Return the [X, Y] coordinate for the center point of the cell that contains the specified text.  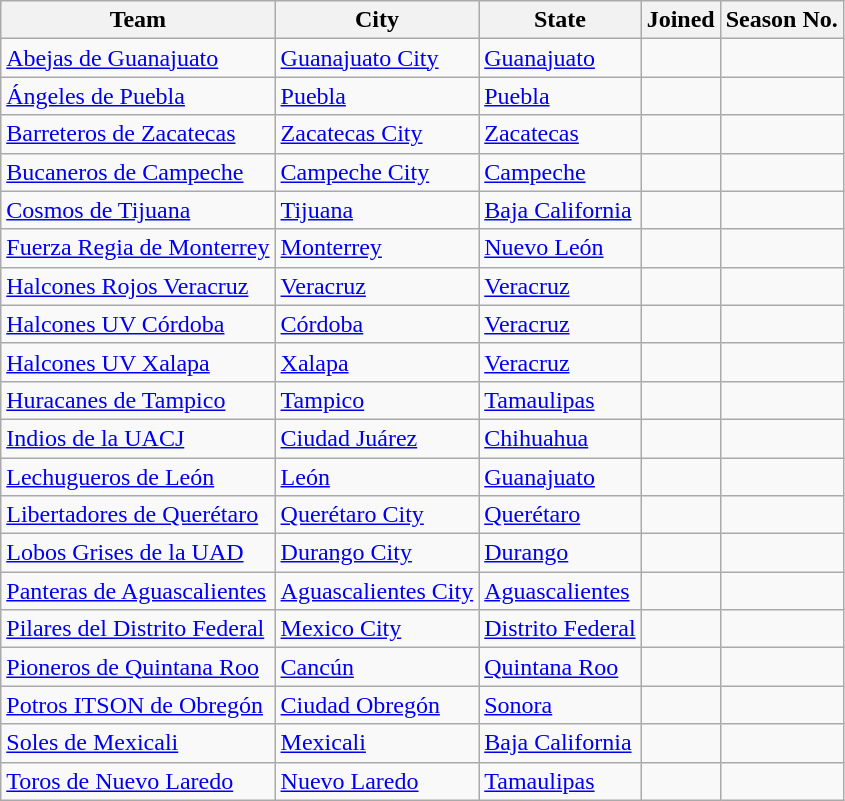
Sonora [560, 705]
Quintana Roo [560, 667]
Ciudad Obregón [377, 705]
Potros ITSON de Obregón [138, 705]
Xalapa [377, 362]
Indios de la UACJ [138, 438]
Zacatecas [560, 134]
Lechugueros de León [138, 477]
Tampico [377, 400]
Durango [560, 553]
Campeche [560, 172]
Cosmos de Tijuana [138, 210]
Huracanes de Tampico [138, 400]
Panteras de Aguascalientes [138, 591]
Ángeles de Puebla [138, 96]
Tijuana [377, 210]
Halcones UV Córdoba [138, 324]
Barreteros de Zacatecas [138, 134]
Guanajuato City [377, 58]
Joined [680, 20]
León [377, 477]
Durango City [377, 553]
Ciudad Juárez [377, 438]
Halcones Rojos Veracruz [138, 286]
Abejas de Guanajuato [138, 58]
Soles de Mexicali [138, 743]
City [377, 20]
Nuevo Laredo [377, 781]
Halcones UV Xalapa [138, 362]
Distrito Federal [560, 629]
Fuerza Regia de Monterrey [138, 248]
Mexicali [377, 743]
Mexico City [377, 629]
Cancún [377, 667]
Aguascalientes [560, 591]
Season No. [782, 20]
Toros de Nuevo Laredo [138, 781]
Querétaro [560, 515]
Campeche City [377, 172]
Libertadores de Querétaro [138, 515]
Nuevo León [560, 248]
Pilares del Distrito Federal [138, 629]
State [560, 20]
Pioneros de Quintana Roo [138, 667]
Bucaneros de Campeche [138, 172]
Aguascalientes City [377, 591]
Team [138, 20]
Lobos Grises de la UAD [138, 553]
Monterrey [377, 248]
Querétaro City [377, 515]
Zacatecas City [377, 134]
Chihuahua [560, 438]
Córdoba [377, 324]
